Return [X, Y] of the center of cell containing provided text 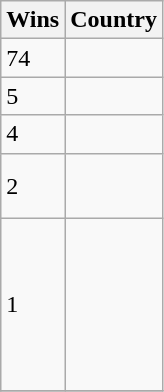
5 [33, 96]
4 [33, 134]
2 [33, 186]
Wins [33, 20]
1 [33, 304]
74 [33, 58]
Country [114, 20]
